From the cell containing the given text, extract its center point as (x, y) coordinate. 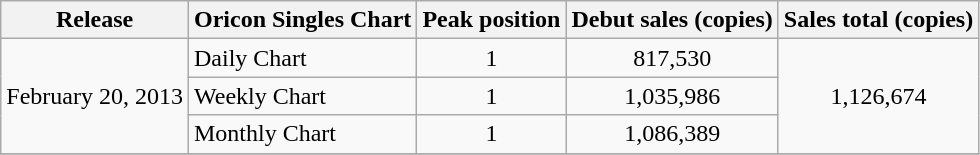
Debut sales (copies) (672, 20)
Sales total (copies) (878, 20)
Monthly Chart (302, 134)
Release (95, 20)
1,086,389 (672, 134)
Weekly Chart (302, 96)
817,530 (672, 58)
1,126,674 (878, 96)
Oricon Singles Chart (302, 20)
Daily Chart (302, 58)
Peak position (492, 20)
February 20, 2013 (95, 96)
1,035,986 (672, 96)
